For the text-containing cell, return its midpoint in [X, Y] coordinate format. 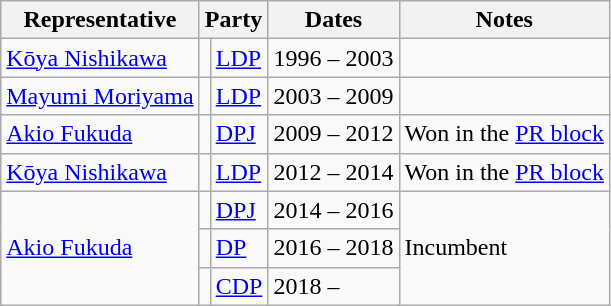
2014 – 2016 [334, 210]
Party [234, 20]
2016 – 2018 [334, 248]
1996 – 2003 [334, 58]
2018 – [334, 286]
2009 – 2012 [334, 134]
DP [239, 248]
2003 – 2009 [334, 96]
Dates [334, 20]
Incumbent [504, 248]
Mayumi Moriyama [100, 96]
CDP [239, 286]
Notes [504, 20]
2012 – 2014 [334, 172]
Representative [100, 20]
